Pinpoint the cell where the given text exists, returning its [x, y] midpoint coordinate. 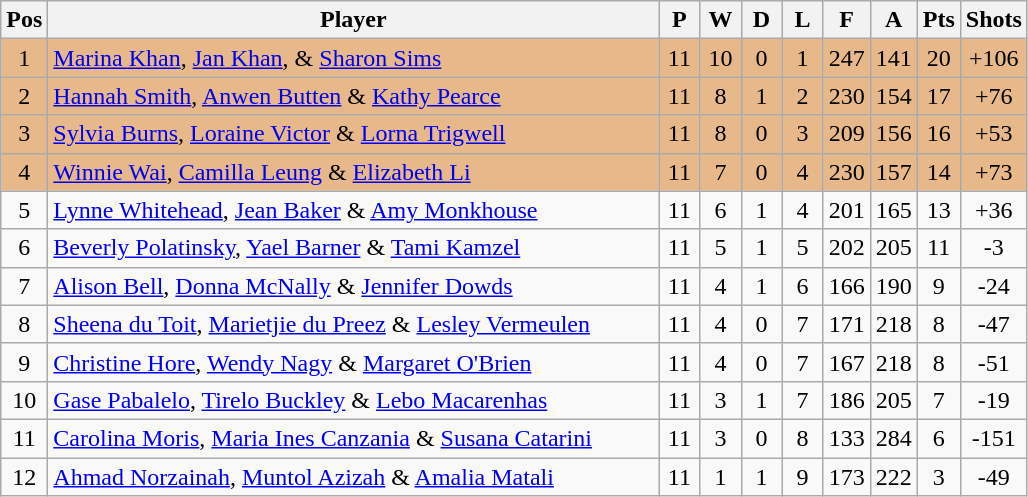
12 [24, 477]
F [846, 20]
156 [894, 134]
+53 [994, 134]
284 [894, 438]
Pos [24, 20]
-49 [994, 477]
190 [894, 286]
154 [894, 96]
202 [846, 248]
+36 [994, 210]
20 [938, 58]
247 [846, 58]
Lynne Whitehead, Jean Baker & Amy Monkhouse [354, 210]
222 [894, 477]
Gase Pabalelo, Tirelo Buckley & Lebo Macarenhas [354, 400]
Pts [938, 20]
-151 [994, 438]
-51 [994, 362]
-47 [994, 324]
+106 [994, 58]
133 [846, 438]
13 [938, 210]
173 [846, 477]
A [894, 20]
157 [894, 172]
Sylvia Burns, Loraine Victor & Lorna Trigwell [354, 134]
Sheena du Toit, Marietjie du Preez & Lesley Vermeulen [354, 324]
165 [894, 210]
201 [846, 210]
16 [938, 134]
Alison Bell, Donna McNally & Jennifer Dowds [354, 286]
Hannah Smith, Anwen Butten & Kathy Pearce [354, 96]
Ahmad Norzainah, Muntol Azizah & Amalia Matali [354, 477]
Player [354, 20]
-3 [994, 248]
Christine Hore, Wendy Nagy & Margaret O'Brien [354, 362]
Marina Khan, Jan Khan, & Sharon Sims [354, 58]
Carolina Moris, Maria Ines Canzania & Susana Catarini [354, 438]
166 [846, 286]
Beverly Polatinsky, Yael Barner & Tami Kamzel [354, 248]
+76 [994, 96]
+73 [994, 172]
167 [846, 362]
17 [938, 96]
P [680, 20]
171 [846, 324]
Winnie Wai, Camilla Leung & Elizabeth Li [354, 172]
14 [938, 172]
209 [846, 134]
-19 [994, 400]
W [720, 20]
-24 [994, 286]
D [762, 20]
L [802, 20]
Shots [994, 20]
141 [894, 58]
186 [846, 400]
